Scan for the cell matching the given text and deliver its [x, y] coordinate at center. 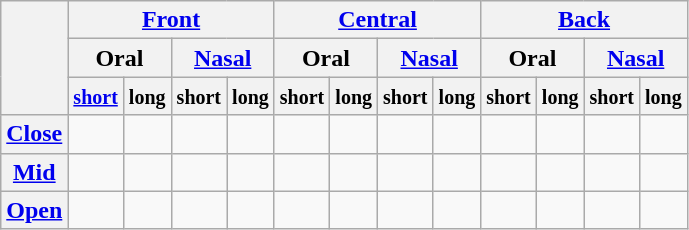
Central [377, 20]
Front [171, 20]
Back [584, 20]
Mid [34, 172]
Close [34, 134]
Open [34, 210]
